Determine the (x, y) coordinate at the center of the cell enclosing the given text.  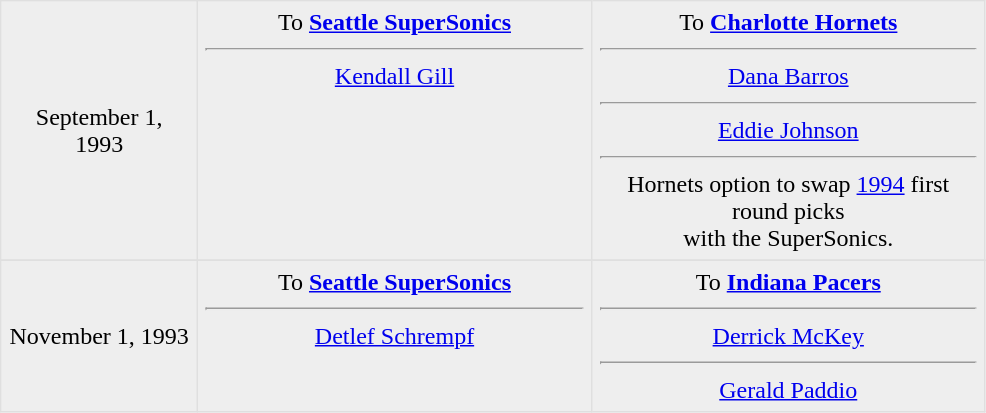
To Charlotte HornetsDana BarrosEddie JohnsonHornets option to swap 1994 first round pickswith the SuperSonics. (788, 131)
To Indiana PacersDerrick McKeyGerald Paddio (788, 336)
November 1, 1993 (100, 336)
To Seattle SuperSonicsKendall Gill (395, 131)
To Seattle SuperSonicsDetlef Schrempf (395, 336)
September 1, 1993 (100, 131)
